From the cell containing the given text, extract its center point as (X, Y) coordinate. 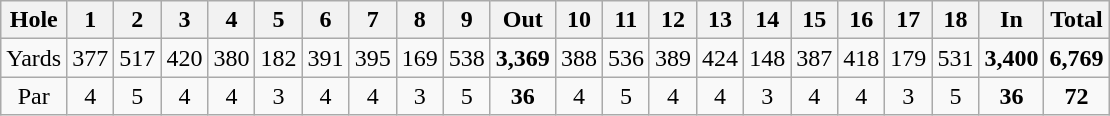
169 (420, 58)
Yards (34, 58)
377 (90, 58)
7 (372, 20)
Par (34, 96)
Hole (34, 20)
1 (90, 20)
9 (466, 20)
Out (522, 20)
531 (956, 58)
380 (232, 58)
418 (862, 58)
8 (420, 20)
388 (578, 58)
14 (768, 20)
72 (1076, 96)
387 (814, 58)
In (1012, 20)
391 (326, 58)
389 (672, 58)
148 (768, 58)
13 (720, 20)
182 (278, 58)
536 (626, 58)
11 (626, 20)
179 (908, 58)
3,400 (1012, 58)
395 (372, 58)
2 (138, 20)
6 (326, 20)
18 (956, 20)
10 (578, 20)
16 (862, 20)
538 (466, 58)
517 (138, 58)
6,769 (1076, 58)
15 (814, 20)
424 (720, 58)
Total (1076, 20)
420 (184, 58)
17 (908, 20)
3,369 (522, 58)
12 (672, 20)
